Determine the (x, y) coordinate at the center of the cell enclosing the given text.  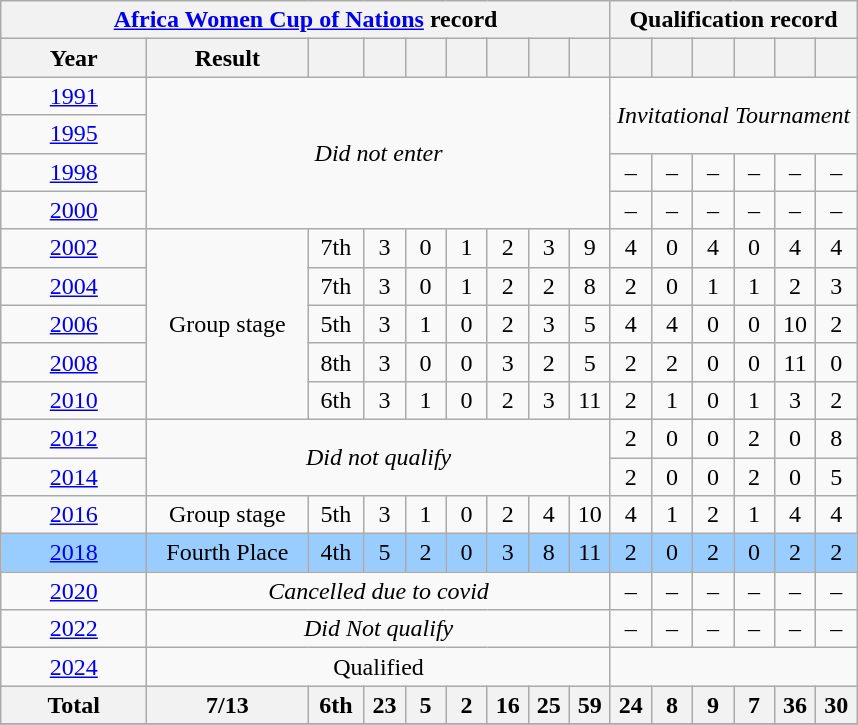
2018 (74, 553)
Result (228, 58)
2020 (74, 591)
7 (754, 705)
1991 (74, 96)
Did not qualify (379, 457)
Cancelled due to covid (379, 591)
Invitational Tournament (733, 115)
Qualification record (733, 20)
36 (796, 705)
2006 (74, 324)
2024 (74, 667)
16 (508, 705)
2016 (74, 515)
30 (836, 705)
2022 (74, 629)
2010 (74, 400)
8th (336, 362)
Did Not qualify (379, 629)
7/13 (228, 705)
2014 (74, 477)
23 (384, 705)
Fourth Place (228, 553)
Year (74, 58)
2008 (74, 362)
1998 (74, 172)
2002 (74, 248)
2000 (74, 210)
4th (336, 553)
Africa Women Cup of Nations record (306, 20)
59 (590, 705)
2012 (74, 438)
2004 (74, 286)
24 (630, 705)
1995 (74, 134)
Did not enter (379, 153)
Qualified (379, 667)
Total (74, 705)
25 (548, 705)
